Search for the cell housing the specified text and yield its [x, y] center coordinate. 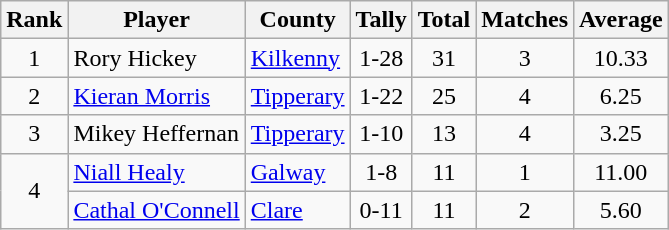
Rank [34, 20]
Cathal O'Connell [156, 210]
Kieran Morris [156, 96]
0-11 [381, 210]
3.25 [622, 134]
Kilkenny [298, 58]
Clare [298, 210]
Niall Healy [156, 172]
County [298, 20]
1-10 [381, 134]
Matches [525, 20]
6.25 [622, 96]
5.60 [622, 210]
Player [156, 20]
1-22 [381, 96]
10.33 [622, 58]
Total [444, 20]
Galway [298, 172]
1-28 [381, 58]
31 [444, 58]
11.00 [622, 172]
13 [444, 134]
Rory Hickey [156, 58]
1-8 [381, 172]
25 [444, 96]
Mikey Heffernan [156, 134]
Tally [381, 20]
Average [622, 20]
